Identify which cell holds the provided text, then report its [X, Y] central coordinate. 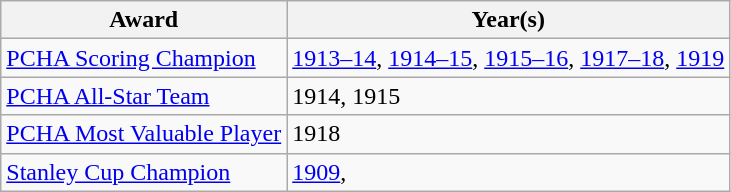
1913–14, 1914–15, 1915–16, 1917–18, 1919 [508, 58]
1909, [508, 172]
Year(s) [508, 20]
Award [144, 20]
PCHA Scoring Champion [144, 58]
1918 [508, 134]
PCHA Most Valuable Player [144, 134]
Stanley Cup Champion [144, 172]
1914, 1915 [508, 96]
PCHA All-Star Team [144, 96]
